Capture the cell that displays the provided text and extract its [x, y] central coordinate. 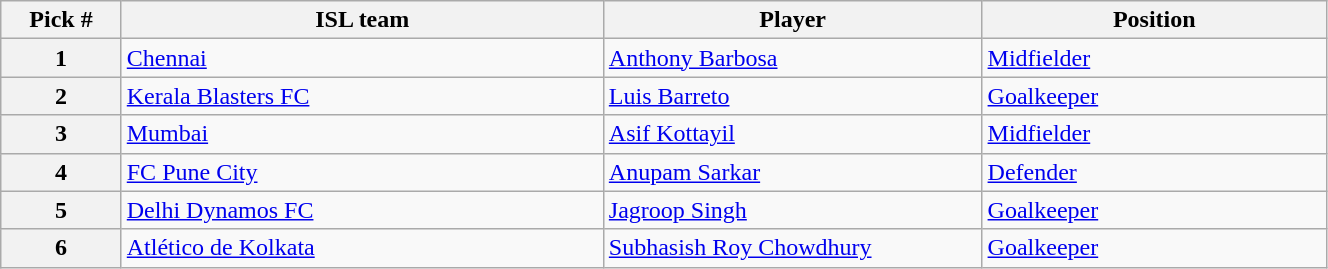
3 [61, 134]
6 [61, 248]
Atlético de Kolkata [362, 248]
Asif Kottayil [792, 134]
2 [61, 96]
Chennai [362, 58]
Delhi Dynamos FC [362, 210]
Jagroop Singh [792, 210]
1 [61, 58]
Player [792, 20]
Defender [1154, 172]
Anupam Sarkar [792, 172]
Mumbai [362, 134]
Position [1154, 20]
5 [61, 210]
ISL team [362, 20]
Kerala Blasters FC [362, 96]
Subhasish Roy Chowdhury [792, 248]
Pick # [61, 20]
Luis Barreto [792, 96]
FC Pune City [362, 172]
Anthony Barbosa [792, 58]
4 [61, 172]
